Identify which cell holds the provided text, then report its [x, y] central coordinate. 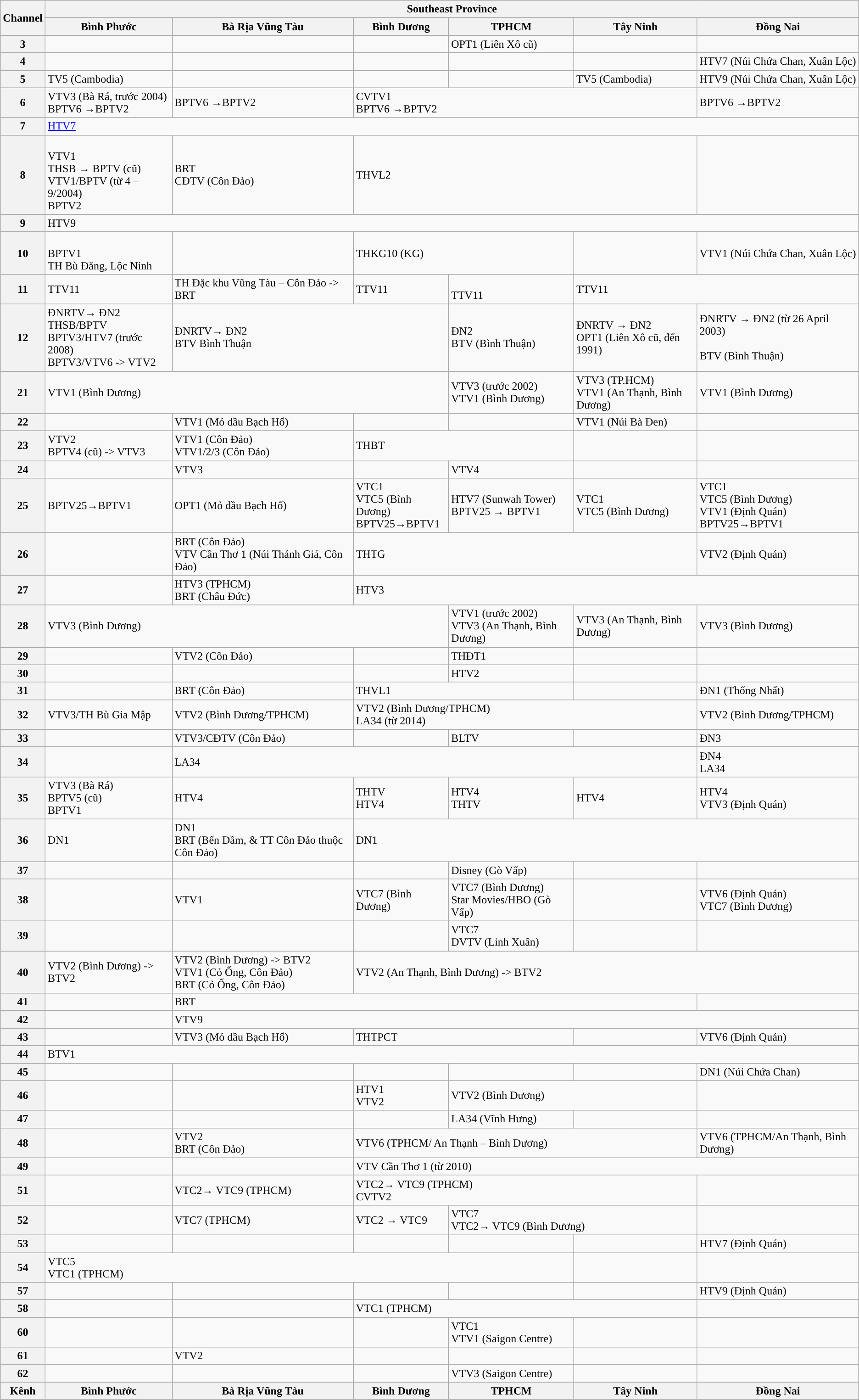
26 [23, 554]
VTV3 (Bà Rá, trước 2004) BPTV6 →BPTV2 [109, 103]
60 [23, 1332]
THTG [525, 554]
7 [23, 126]
48 [23, 1143]
ĐNRTV → ĐN2 (từ 26 April 2003) BTV (Bình Thuận) [778, 337]
9 [23, 223]
BLTV [511, 738]
33 [23, 738]
VTV3/TH Bù Gia Mập [109, 714]
LA34 [435, 762]
43 [23, 1037]
VTV4 [511, 470]
VTV3 (TP.HCM)VTV1 (An Thạnh, Bình Dương) [635, 392]
VTC2→ VTC9 (TPHCM)CVTV2 [525, 1190]
VTV3 (Mỏ dầu Bạch Hổ) [262, 1037]
57 [23, 1291]
41 [23, 1002]
58 [23, 1309]
39 [23, 936]
VTV2 (Định Quán) [778, 554]
VTV2 (Côn Đảo) [262, 656]
BPTV25→BPTV1 [109, 506]
HTV4 THTV [511, 798]
OPT1 (Liên Xô cũ) [511, 44]
HTV1 VTV2 [401, 1095]
3 [23, 44]
HTV9 [452, 223]
11 [23, 289]
VTV2 (An Thạnh, Bình Dương) -> BTV2 [606, 972]
HTV7 (Định Quán) [778, 1243]
Kênh [23, 1391]
37 [23, 870]
32 [23, 714]
HTV2 [511, 673]
VTC7 VTC2→ VTC9 (Bình Dương) [573, 1220]
VTV1 (Núi Bà Đen) [635, 422]
52 [23, 1220]
CVTV1 BPTV6 →BPTV2 [525, 103]
22 [23, 422]
53 [23, 1243]
BTV1 [452, 1054]
BRT [435, 1002]
VTV1 (Côn Đảo) VTV1/2/3 (Côn Đảo) [262, 446]
VTV6 (Định Quán) [778, 1037]
ĐN4 LA34 [778, 762]
24 [23, 470]
VTV Cần Thơ 1 (từ 2010) [606, 1166]
5 [23, 79]
62 [23, 1373]
DN1BRT (Bến Dầm, & TT Côn Đảo thuộc Côn Đảo) [262, 840]
VTV2 BPTV4 (cũ) -> VTV3 [109, 446]
12 [23, 337]
DN1 (Núi Chứa Chan) [778, 1072]
VTV2 [262, 1356]
6 [23, 103]
ĐNRTV → ĐN2 OPT1 (Liên Xô cũ, đến 1991) [635, 337]
ĐNRTV→ ĐN2THSB/BPTV BPTV3/HTV7 (trước 2008) BPTV3/VTV6 -> VTV2 [109, 337]
VTV2 (Bình Dương) -> BTV2 [109, 972]
VTC7 DVTV (Linh Xuân) [511, 936]
45 [23, 1072]
VTV3 (Saigon Centre) [511, 1373]
ĐN1 (Thống Nhất) [778, 691]
4 [23, 62]
VTV1THSB → BPTV (cũ)VTV1/BPTV (từ 4 – 9/2004) BPTV2 [109, 174]
VTV2 BRT (Côn Đảo) [262, 1143]
VTC2→ VTC9 (TPHCM) [262, 1190]
47 [23, 1119]
HTV7 (Sunwah Tower) BPTV25 → BPTV1 [511, 506]
THĐT1 [511, 656]
TH Đặc khu Vũng Tàu – Côn Đảo -> BRT [262, 289]
HTV9 (Định Quán) [778, 1291]
VTV3 (An Thạnh, Bình Dương) [635, 626]
THBT [463, 446]
ĐN3 [778, 738]
THTPCT [463, 1037]
Disney (Gò Vấp) [511, 870]
10 [23, 253]
VTC2 → VTC9 [401, 1220]
HTV3 (TPHCM) BRT (Châu Đức) [262, 590]
HTV7 (Núi Chứa Chan, Xuân Lộc) [778, 62]
VTV6 (Định Quán) VTC7 (Bình Dương) [778, 900]
28 [23, 626]
VTV1 (trước 2002) VTV3 (An Thạnh, Bình Dương) [511, 626]
THKG10 (KG) [463, 253]
VTV9 [515, 1019]
46 [23, 1095]
36 [23, 840]
HTV4VTV3 (Định Quán) [778, 798]
49 [23, 1166]
42 [23, 1019]
VTC7 (Bình Dương) Star Movies/HBO (Gò Vấp) [511, 900]
34 [23, 762]
OPT1 (Mỏ dầu Bạch Hổ) [262, 506]
HTV9 (Núi Chứa Chan, Xuân Lộc) [778, 79]
21 [23, 392]
44 [23, 1054]
30 [23, 673]
VTC1 (TPHCM) [525, 1309]
BRT (Côn Đảo) [262, 691]
VTC5 VTC1 (TPHCM) [310, 1267]
BPTV1TH Bù Đăng, Lộc Ninh [109, 253]
23 [23, 446]
VTV3 [262, 470]
VTC7 (TPHCM) [262, 1220]
VTC1 VTV1 (Saigon Centre) [511, 1332]
29 [23, 656]
LA34 (Vĩnh Hưng) [511, 1119]
VTV1 [262, 900]
VTC1 VTC5 (Bình Dương)VTV1 (Định Quán) BPTV25→BPTV1 [778, 506]
THVL1 [463, 691]
VTV3/CĐTV (Côn Đảo) [262, 738]
VTV3 (Bà Rá) BPTV5 (cũ) BPTV1 [109, 798]
VTV6 (TPHCM/ An Thạnh – Bình Dương) [525, 1143]
VTV2 (Bình Dương/TPHCM) LA34 (từ 2014) [525, 714]
25 [23, 506]
VTV3 (trước 2002)VTV1 (Bình Dương) [511, 392]
31 [23, 691]
BRT (Côn Đảo) VTV Cần Thơ 1 (Núi Thánh Giá, Côn Đảo) [262, 554]
ĐN2 BTV (Bình Thuận) [511, 337]
VTC1 VTC5 (Bình Dương) [635, 506]
ĐNRTV→ ĐN2 BTV Bình Thuận [310, 337]
BRT CĐTV (Côn Đảo) [262, 174]
HTV3 [606, 590]
54 [23, 1267]
VTC7 (Bình Dương) [401, 900]
51 [23, 1190]
VTV1 (Mỏ dầu Bạch Hổ) [262, 422]
VTV2 (Bình Dương) -> BTV2VTV1 (Cỏ Ống, Côn Đảo) BRT (Cỏ Ống, Côn Đảo) [262, 972]
HTV7 [452, 126]
VTV6 (TPHCM/An Thạnh, Bình Dương) [778, 1143]
Southeast Province [452, 9]
40 [23, 972]
27 [23, 590]
VTV1 (Núi Chứa Chan, Xuân Lộc) [778, 253]
35 [23, 798]
THVL2 [525, 174]
THTV HTV4 [401, 798]
VTC1 VTC5 (Bình Dương) BPTV25→BPTV1 [401, 506]
38 [23, 900]
8 [23, 174]
Channel [23, 18]
VTV2 (Bình Dương) [573, 1095]
61 [23, 1356]
